Find where the given text appears and provide that cell's center as [x, y] coordinate. 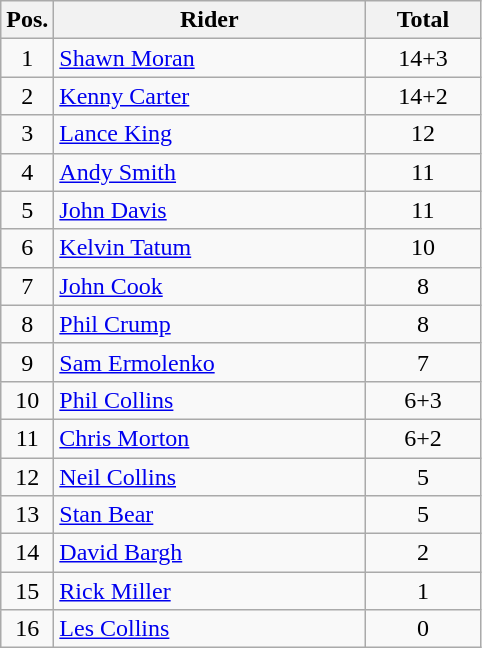
David Bargh [210, 553]
Neil Collins [210, 477]
Andy Smith [210, 172]
6 [28, 248]
0 [423, 629]
Phil Collins [210, 400]
John Davis [210, 210]
Total [423, 20]
Rider [210, 20]
Chris Morton [210, 438]
3 [28, 134]
Phil Crump [210, 324]
Lance King [210, 134]
John Cook [210, 286]
Rick Miller [210, 591]
14+3 [423, 58]
14 [28, 553]
6+2 [423, 438]
4 [28, 172]
16 [28, 629]
14+2 [423, 96]
9 [28, 362]
Kelvin Tatum [210, 248]
Les Collins [210, 629]
6+3 [423, 400]
Kenny Carter [210, 96]
Pos. [28, 20]
Shawn Moran [210, 58]
Sam Ermolenko [210, 362]
15 [28, 591]
13 [28, 515]
Stan Bear [210, 515]
